Extract the [x, y] coordinate from the center of the cell holding the provided text.  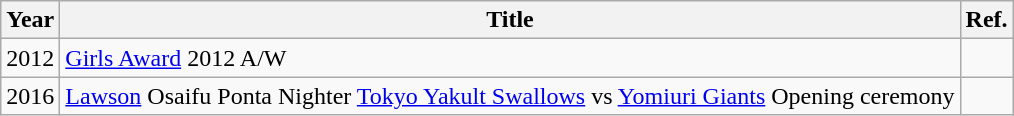
Title [510, 20]
Ref. [986, 20]
Year [30, 20]
2012 [30, 58]
Lawson Osaifu Ponta Nighter Tokyo Yakult Swallows vs Yomiuri Giants Opening ceremony [510, 96]
2016 [30, 96]
Girls Award 2012 A/W [510, 58]
